Return the (X, Y) coordinate for the center point of the cell that contains the specified text.  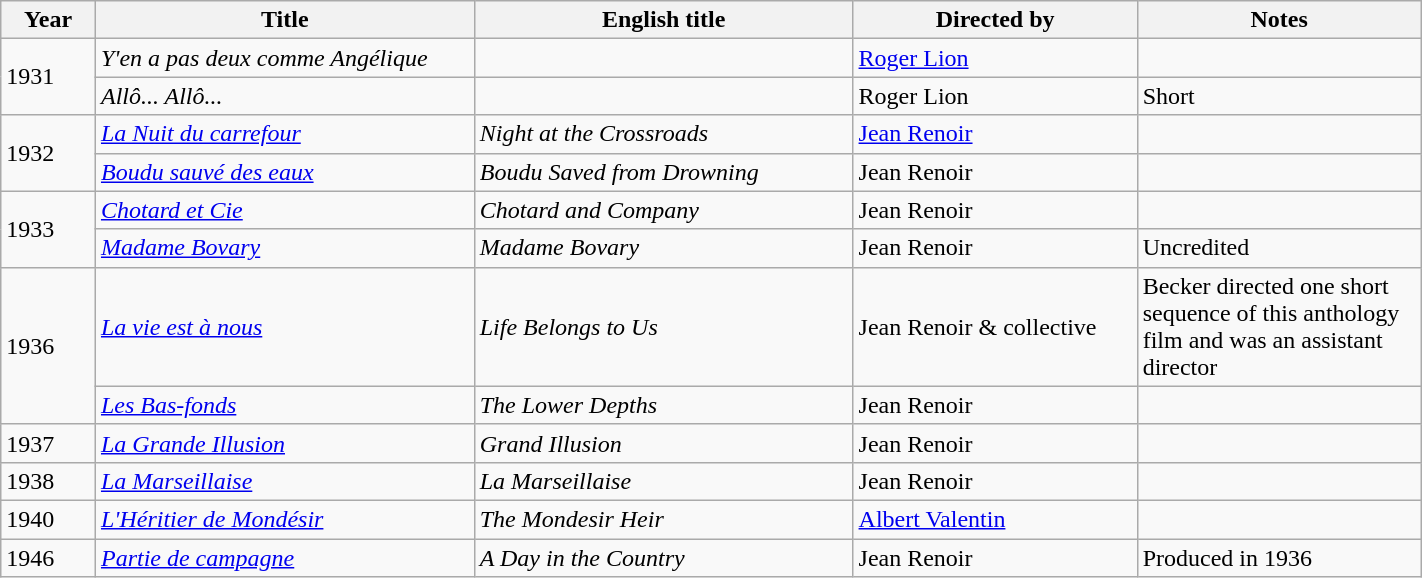
Grand Illusion (664, 443)
1932 (48, 153)
1940 (48, 519)
Chotard et Cie (284, 210)
Chotard and Company (664, 210)
Night at the Crossroads (664, 134)
L'Héritier de Mondésir (284, 519)
Becker directed one short sequence of this anthology film and was an assistant director (1279, 326)
The Mondesir Heir (664, 519)
Boudu Saved from Drowning (664, 172)
Y'en a pas deux comme Angélique (284, 58)
La Nuit du carrefour (284, 134)
La vie est à nous (284, 326)
1938 (48, 481)
A Day in the Country (664, 557)
1946 (48, 557)
Jean Renoir & collective (995, 326)
Albert Valentin (995, 519)
1931 (48, 77)
1933 (48, 229)
Year (48, 20)
Produced in 1936 (1279, 557)
La Grande Illusion (284, 443)
Life Belongs to Us (664, 326)
Partie de campagne (284, 557)
Short (1279, 96)
Title (284, 20)
1937 (48, 443)
English title (664, 20)
Uncredited (1279, 248)
Directed by (995, 20)
Allô... Allô... (284, 96)
1936 (48, 346)
Les Bas-fonds (284, 405)
Boudu sauvé des eaux (284, 172)
Notes (1279, 20)
The Lower Depths (664, 405)
